Search for the cell housing the specified text and yield its (X, Y) center coordinate. 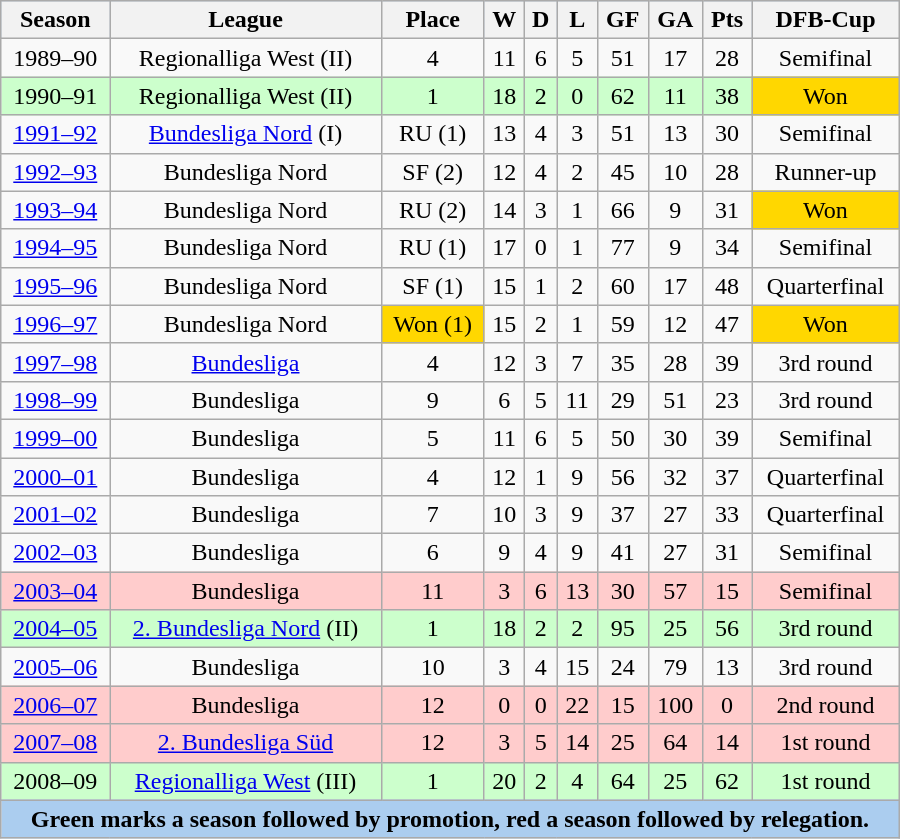
45 (622, 172)
GA (675, 20)
95 (622, 629)
47 (726, 324)
38 (726, 96)
D (540, 20)
L (577, 20)
59 (622, 324)
20 (504, 781)
Place (432, 20)
48 (726, 286)
2008–09 (56, 781)
2nd round (826, 705)
GF (622, 20)
41 (622, 553)
Pts (726, 20)
22 (577, 705)
Season (56, 20)
2003–04 (56, 591)
33 (726, 515)
2. Bundesliga Nord (II) (246, 629)
1994–95 (56, 248)
2. Bundesliga Süd (246, 743)
SF (1) (432, 286)
2002–03 (56, 553)
2001–02 (56, 515)
Regionalliga West (III) (246, 781)
Runner-up (826, 172)
1992–93 (56, 172)
League (246, 20)
Won (1) (432, 324)
35 (622, 362)
60 (622, 286)
1991–92 (56, 134)
34 (726, 248)
29 (622, 400)
32 (675, 477)
1997–98 (56, 362)
66 (622, 210)
W (504, 20)
1995–96 (56, 286)
SF (2) (432, 172)
2007–08 (56, 743)
100 (675, 705)
50 (622, 438)
RU (2) (432, 210)
1996–97 (56, 324)
77 (622, 248)
1999–00 (56, 438)
24 (622, 667)
23 (726, 400)
Bundesliga Nord (I) (246, 134)
79 (675, 667)
1989–90 (56, 58)
2006–07 (56, 705)
Green marks a season followed by promotion, red a season followed by relegation. (450, 819)
2004–05 (56, 629)
2000–01 (56, 477)
1993–94 (56, 210)
1998–99 (56, 400)
57 (675, 591)
2005–06 (56, 667)
DFB-Cup (826, 20)
1990–91 (56, 96)
